Scan for the cell matching the given text and deliver its [X, Y] coordinate at center. 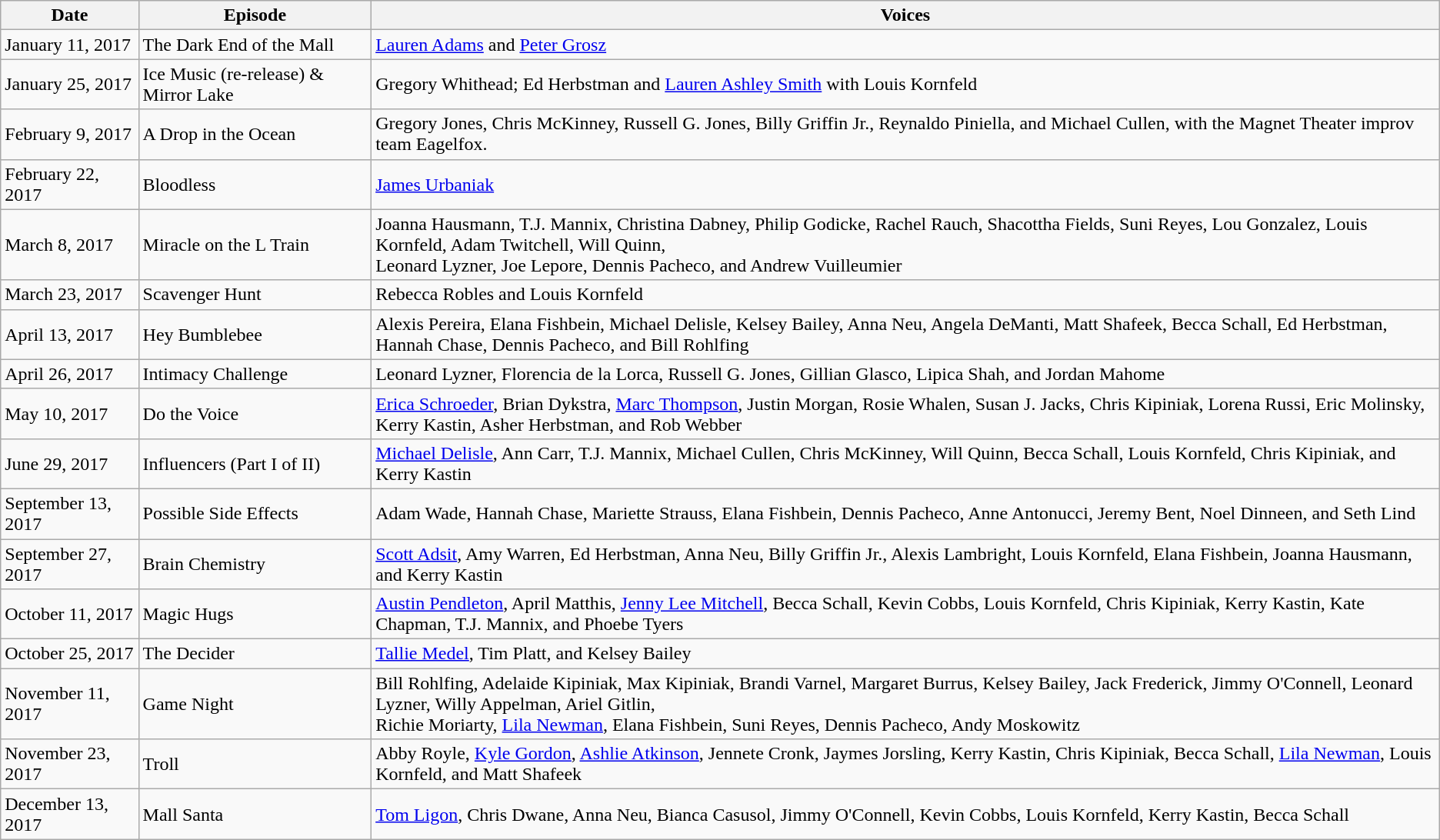
Tallie Medel, Tim Platt, and Kelsey Bailey [906, 654]
Possible Side Effects [255, 514]
Adam Wade, Hannah Chase, Mariette Strauss, Elana Fishbein, Dennis Pacheco, Anne Antonucci, Jeremy Bent, Noel Dinneen, and Seth Lind [906, 514]
Do the Voice [255, 414]
October 25, 2017 [69, 654]
A Drop in the Ocean [255, 134]
Magic Hugs [255, 614]
Mall Santa [255, 814]
Influencers (Part I of II) [255, 463]
January 25, 2017 [69, 85]
Gregory Whithead; Ed Herbstman and Lauren Ashley Smith with Louis Kornfeld [906, 85]
June 29, 2017 [69, 463]
February 9, 2017 [69, 134]
Episode [255, 15]
Scavenger Hunt [255, 295]
The Decider [255, 654]
Voices [906, 15]
December 13, 2017 [69, 814]
Hey Bumblebee [255, 334]
Date [69, 15]
March 23, 2017 [69, 295]
Bloodless [255, 185]
Michael Delisle, Ann Carr, T.J. Mannix, Michael Cullen, Chris McKinney, Will Quinn, Becca Schall, Louis Kornfeld, Chris Kipiniak, and Kerry Kastin [906, 463]
April 13, 2017 [69, 334]
Troll [255, 765]
Ice Music (re-release) & Mirror Lake [255, 85]
Game Night [255, 704]
James Urbaniak [906, 185]
Lauren Adams and Peter Grosz [906, 45]
April 26, 2017 [69, 374]
Leonard Lyzner, Florencia de la Lorca, Russell G. Jones, Gillian Glasco, Lipica Shah, and Jordan Mahome [906, 374]
March 8, 2017 [69, 245]
Intimacy Challenge [255, 374]
September 27, 2017 [69, 563]
Miracle on the L Train [255, 245]
The Dark End of the Mall [255, 45]
May 10, 2017 [69, 414]
September 13, 2017 [69, 514]
Brain Chemistry [255, 563]
November 23, 2017 [69, 765]
Rebecca Robles and Louis Kornfeld [906, 295]
October 11, 2017 [69, 614]
November 11, 2017 [69, 704]
Tom Ligon, Chris Dwane, Anna Neu, Bianca Casusol, Jimmy O'Connell, Kevin Cobbs, Louis Kornfeld, Kerry Kastin, Becca Schall [906, 814]
February 22, 2017 [69, 185]
January 11, 2017 [69, 45]
